Search for the cell housing the specified text and yield its (X, Y) center coordinate. 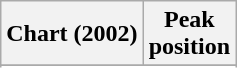
Chart (2002) (72, 34)
Peakposition (189, 34)
